For the text-containing cell, return its midpoint in [x, y] coordinate format. 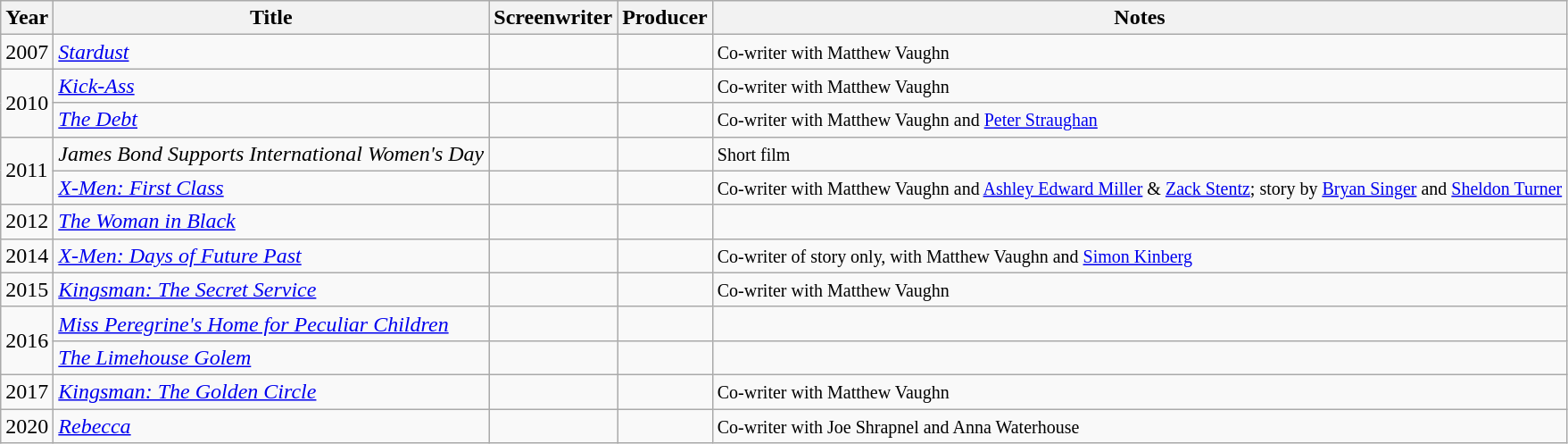
X-Men: Days of Future Past [271, 256]
2011 [27, 171]
2007 [27, 52]
The Limehouse Golem [271, 357]
Stardust [271, 52]
Co-writer with Matthew Vaughn and Ashley Edward Miller & Zack Stentz; story by Bryan Singer and Sheldon Turner [1139, 188]
The Woman in Black [271, 222]
2012 [27, 222]
Miss Peregrine's Home for Peculiar Children [271, 323]
2017 [27, 391]
Notes [1139, 18]
2014 [27, 256]
Co-writer of story only, with Matthew Vaughn and Simon Kinberg [1139, 256]
2016 [27, 340]
Producer [666, 18]
2010 [27, 103]
James Bond Supports International Women's Day [271, 154]
X-Men: First Class [271, 188]
Kingsman: The Secret Service [271, 289]
2020 [27, 426]
Rebecca [271, 426]
Screenwriter [553, 18]
2015 [27, 289]
Title [271, 18]
Kick-Ass [271, 86]
Co-writer with Joe Shrapnel and Anna Waterhouse [1139, 426]
Co-writer with Matthew Vaughn and Peter Straughan [1139, 120]
The Debt [271, 120]
Kingsman: The Golden Circle [271, 391]
Short film [1139, 154]
Year [27, 18]
